Search for the cell housing the specified text and yield its (X, Y) center coordinate. 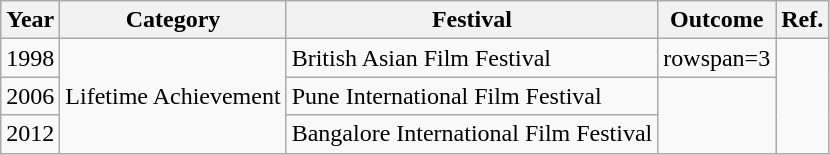
Festival (472, 20)
Pune International Film Festival (472, 96)
Category (173, 20)
1998 (30, 58)
rowspan=3 (717, 58)
British Asian Film Festival (472, 58)
2012 (30, 134)
Lifetime Achievement (173, 96)
Bangalore International Film Festival (472, 134)
Ref. (802, 20)
2006 (30, 96)
Outcome (717, 20)
Year (30, 20)
